Return [X, Y] of the center of cell containing provided text 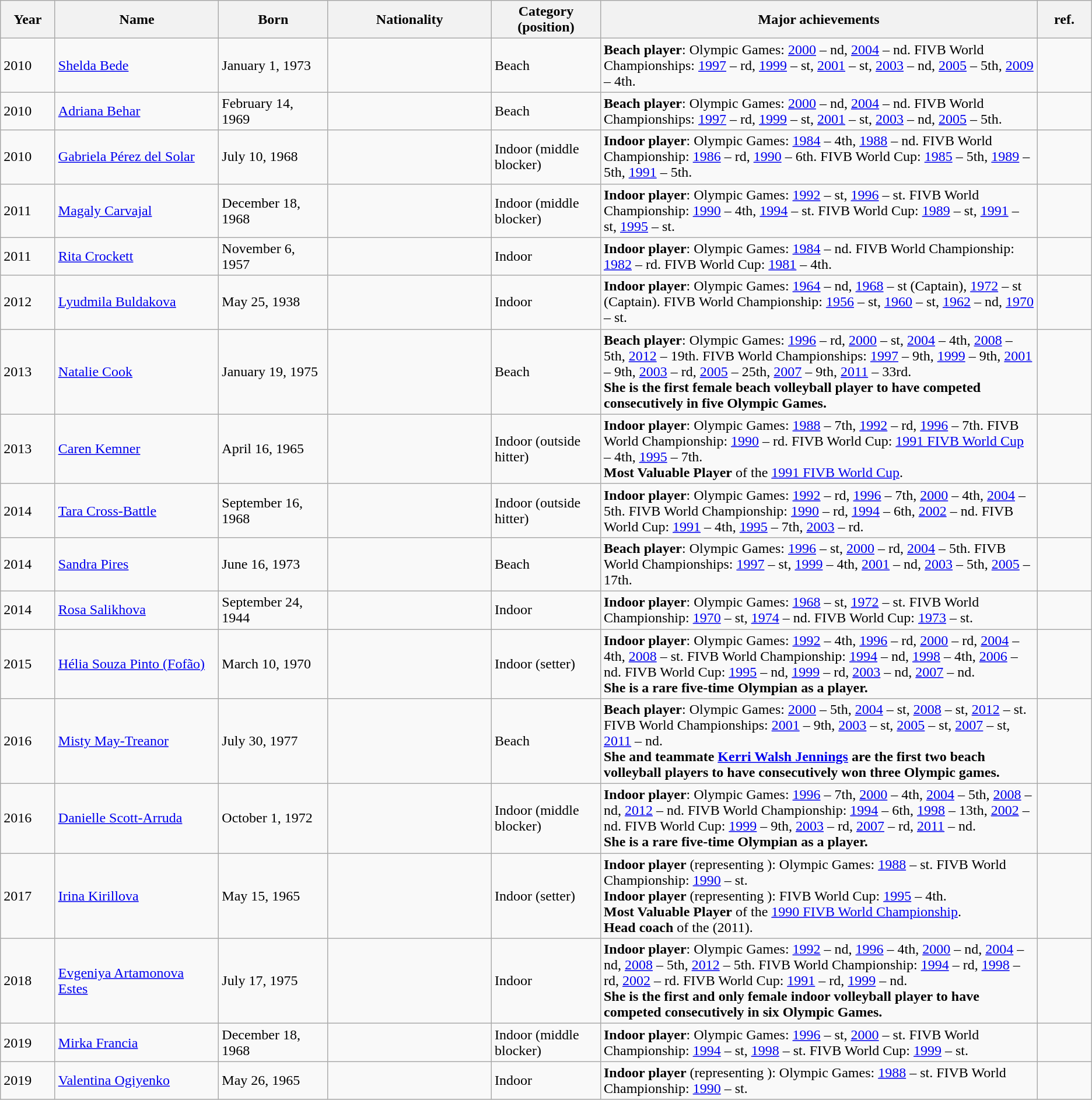
Tara Cross-Battle [136, 510]
Hélia Souza Pinto (Fofão) [136, 664]
May 15, 1965 [273, 896]
Magaly Carvajal [136, 211]
Adriana Behar [136, 111]
September 16, 1968 [273, 510]
Valentina Ogiyenko [136, 1080]
2017 [28, 896]
Indoor player: Olympic Games: 1984 – nd. FIVB World Championship: 1982 – rd. FIVB World Cup: 1981 – 4th. [818, 257]
October 1, 1972 [273, 819]
July 30, 1977 [273, 741]
Indoor player (representing ): Olympic Games: 1988 – st. FIVB World Championship: 1990 – st. [818, 1080]
Category (position) [546, 20]
Beach player: Olympic Games: 2000 – nd, 2004 – nd. FIVB World Championships: 1997 – rd, 1999 – st, 2001 – st, 2003 – nd, 2005 – 5th, 2009 – 4th. [818, 65]
June 16, 1973 [273, 564]
Mirka Francia [136, 1043]
Natalie Cook [136, 372]
January 19, 1975 [273, 372]
September 24, 1944 [273, 610]
Major achievements [818, 20]
July 17, 1975 [273, 981]
February 14, 1969 [273, 111]
Rosa Salikhova [136, 610]
Irina Kirillova [136, 896]
Indoor player: Olympic Games: 1992 – st, 1996 – st. FIVB World Championship: 1990 – 4th, 1994 – st. FIVB World Cup: 1989 – st, 1991 – st, 1995 – st. [818, 211]
Lyudmila Buldakova [136, 302]
Beach player: Olympic Games: 2000 – nd, 2004 – nd. FIVB World Championships: 1997 – rd, 1999 – st, 2001 – st, 2003 – nd, 2005 – 5th. [818, 111]
Indoor player: Olympic Games: 1996 – st, 2000 – st. FIVB World Championship: 1994 – st, 1998 – st. FIVB World Cup: 1999 – st. [818, 1043]
Shelda Bede [136, 65]
March 10, 1970 [273, 664]
Born [273, 20]
Evgeniya Artamonova Estes [136, 981]
April 16, 1965 [273, 449]
May 25, 1938 [273, 302]
July 10, 1968 [273, 157]
Danielle Scott-Arruda [136, 819]
2015 [28, 664]
Gabriela Pérez del Solar [136, 157]
May 26, 1965 [273, 1080]
Caren Kemner [136, 449]
Sandra Pires [136, 564]
Indoor player: Olympic Games: 1968 – st, 1972 – st. FIVB World Championship: 1970 – st, 1974 – nd. FIVB World Cup: 1973 – st. [818, 610]
Name [136, 20]
2012 [28, 302]
Nationality [409, 20]
Misty May-Treanor [136, 741]
November 6, 1957 [273, 257]
Beach player: Olympic Games: 1996 – st, 2000 – rd, 2004 – 5th. FIVB World Championships: 1997 – st, 1999 – 4th, 2001 – nd, 2003 – 5th, 2005 – 17th. [818, 564]
Year [28, 20]
Rita Crockett [136, 257]
2018 [28, 981]
ref. [1065, 20]
January 1, 1973 [273, 65]
